Pinpoint the cell where the given text exists, returning its (x, y) midpoint coordinate. 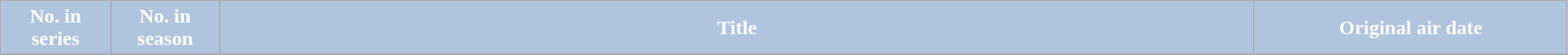
Original air date (1410, 28)
No. inseason (165, 28)
Title (737, 28)
No. inseries (55, 28)
